Extract the (X, Y) coordinate from the center of the cell holding the provided text.  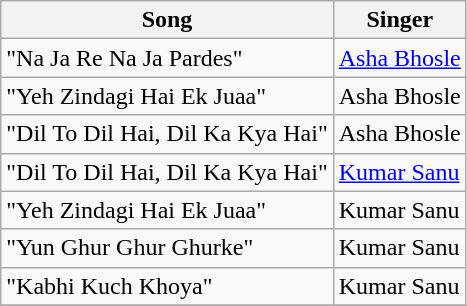
"Na Ja Re Na Ja Pardes" (167, 58)
"Kabhi Kuch Khoya" (167, 286)
"Yun Ghur Ghur Ghurke" (167, 248)
Song (167, 20)
Singer (400, 20)
